Return the [x, y] coordinate for the center point of the cell that contains the specified text.  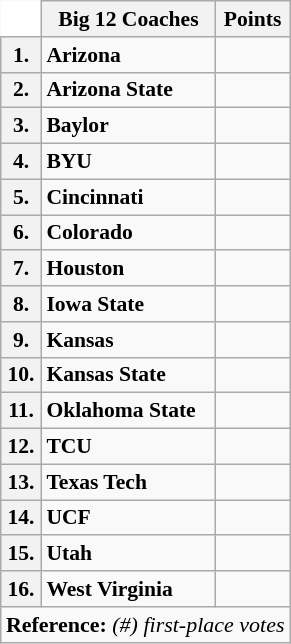
10. [22, 375]
West Virginia [128, 589]
7. [22, 269]
15. [22, 554]
3. [22, 126]
Colorado [128, 233]
Utah [128, 554]
14. [22, 518]
6. [22, 233]
Big 12 Coaches [128, 19]
TCU [128, 447]
Baylor [128, 126]
Cincinnati [128, 197]
8. [22, 304]
Houston [128, 269]
Iowa State [128, 304]
Arizona [128, 55]
13. [22, 482]
1. [22, 55]
Kansas [128, 340]
12. [22, 447]
Points [253, 19]
Texas Tech [128, 482]
16. [22, 589]
11. [22, 411]
Kansas State [128, 375]
4. [22, 162]
2. [22, 90]
9. [22, 340]
Reference: (#) first-place votes [146, 625]
BYU [128, 162]
Oklahoma State [128, 411]
5. [22, 197]
UCF [128, 518]
Arizona State [128, 90]
